Detect which cell encompasses the target text, then output its (x, y) center coordinate. 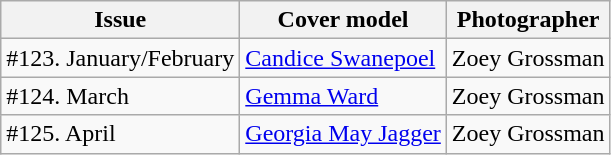
Candice Swanepoel (344, 58)
Gemma Ward (344, 96)
Georgia May Jagger (344, 134)
#124. March (120, 96)
Issue (120, 20)
#123. January/February (120, 58)
Cover model (344, 20)
#125. April (120, 134)
Photographer (528, 20)
